Scan for the cell matching the given text and deliver its (x, y) coordinate at center. 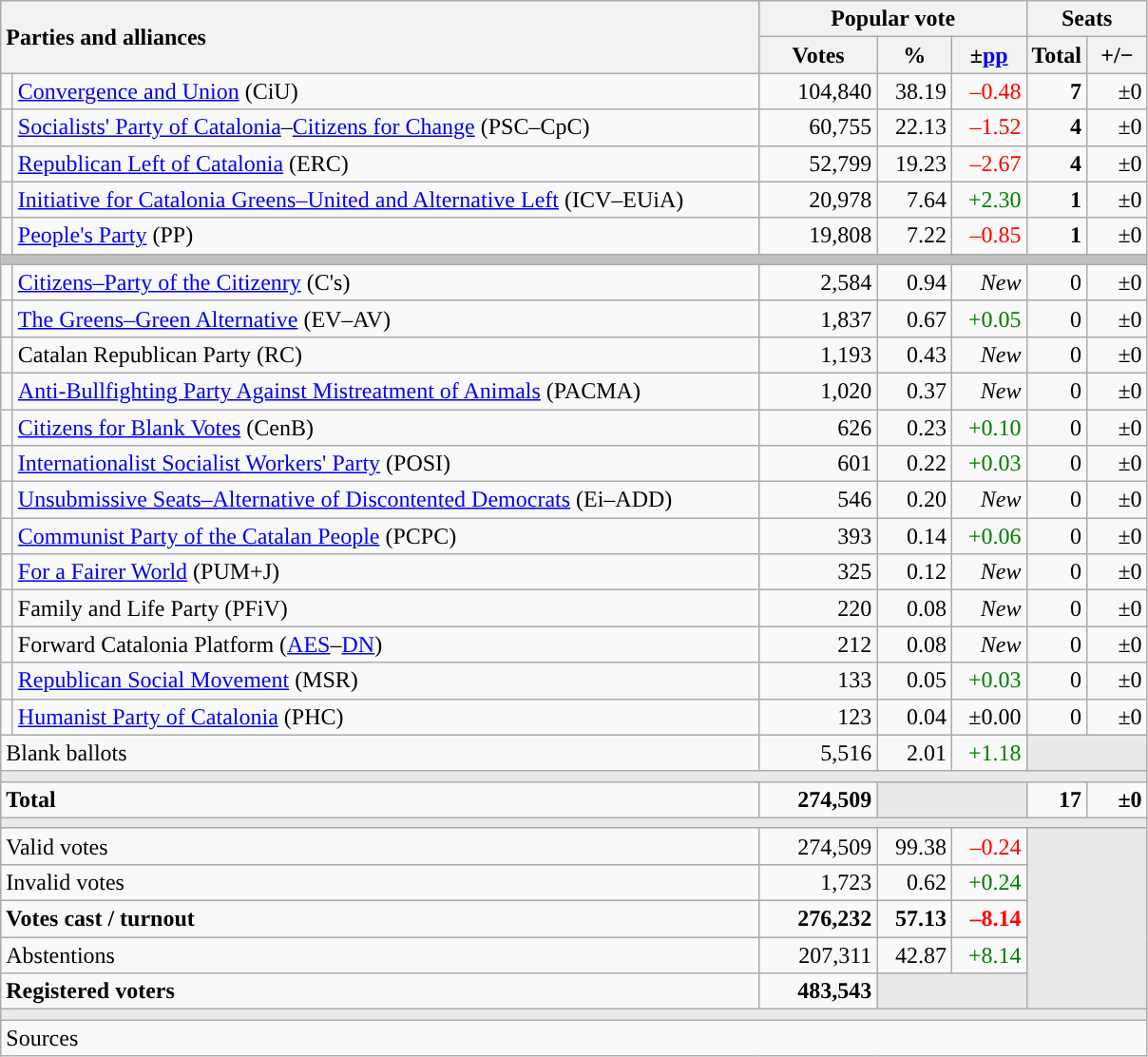
19.23 (914, 163)
+1.18 (988, 753)
Citizens for Blank Votes (CenB) (386, 427)
20,978 (818, 200)
Blank ballots (380, 753)
–2.67 (988, 163)
601 (818, 464)
7 (1057, 91)
Convergence and Union (CiU) (386, 91)
Forward Catalonia Platform (AES–DN) (386, 644)
Humanist Party of Catalonia (PHC) (386, 717)
133 (818, 681)
7.64 (914, 200)
Citizens–Party of the Citizenry (C's) (386, 282)
–8.14 (988, 918)
Invalid votes (380, 882)
–0.48 (988, 91)
–0.24 (988, 846)
Abstentions (380, 955)
276,232 (818, 918)
+0.24 (988, 882)
1,837 (818, 318)
2,584 (818, 282)
Catalan Republican Party (RC) (386, 355)
Votes (818, 55)
+0.06 (988, 536)
104,840 (818, 91)
People's Party (PP) (386, 236)
0.37 (914, 391)
–1.52 (988, 127)
0.22 (914, 464)
0.05 (914, 681)
626 (818, 427)
325 (818, 572)
220 (818, 608)
0.62 (914, 882)
+8.14 (988, 955)
For a Fairer World (PUM+J) (386, 572)
0.14 (914, 536)
0.12 (914, 572)
Socialists' Party of Catalonia–Citizens for Change (PSC–CpC) (386, 127)
1,193 (818, 355)
1,020 (818, 391)
1,723 (818, 882)
0.43 (914, 355)
Registered voters (380, 991)
–0.85 (988, 236)
Sources (574, 1038)
0.04 (914, 717)
52,799 (818, 163)
Votes cast / turnout (380, 918)
57.13 (914, 918)
212 (818, 644)
Republican Left of Catalonia (ERC) (386, 163)
Internationalist Socialist Workers' Party (POSI) (386, 464)
Family and Life Party (PFiV) (386, 608)
Seats (1087, 19)
99.38 (914, 846)
Unsubmissive Seats–Alternative of Discontented Democrats (Ei–ADD) (386, 500)
22.13 (914, 127)
0.23 (914, 427)
±0.00 (988, 717)
5,516 (818, 753)
42.87 (914, 955)
Initiative for Catalonia Greens–United and Alternative Left (ICV–EUiA) (386, 200)
Valid votes (380, 846)
123 (818, 717)
546 (818, 500)
0.67 (914, 318)
2.01 (914, 753)
7.22 (914, 236)
The Greens–Green Alternative (EV–AV) (386, 318)
Communist Party of the Catalan People (PCPC) (386, 536)
0.94 (914, 282)
±pp (988, 55)
+0.05 (988, 318)
Republican Social Movement (MSR) (386, 681)
+0.10 (988, 427)
% (914, 55)
60,755 (818, 127)
207,311 (818, 955)
Anti-Bullfighting Party Against Mistreatment of Animals (PACMA) (386, 391)
393 (818, 536)
19,808 (818, 236)
Parties and alliances (380, 37)
0.20 (914, 500)
17 (1057, 799)
+2.30 (988, 200)
483,543 (818, 991)
38.19 (914, 91)
Popular vote (893, 19)
+/− (1118, 55)
